From the cell containing the given text, extract its center point as [x, y] coordinate. 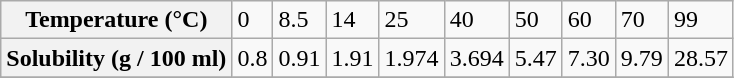
3.694 [476, 58]
40 [476, 20]
Temperature (°C) [116, 20]
50 [536, 20]
0.91 [300, 58]
1.91 [352, 58]
0 [252, 20]
8.5 [300, 20]
Solubility (g / 100 ml) [116, 58]
5.47 [536, 58]
7.30 [588, 58]
1.974 [412, 58]
28.57 [700, 58]
9.79 [642, 58]
70 [642, 20]
60 [588, 20]
14 [352, 20]
99 [700, 20]
25 [412, 20]
0.8 [252, 58]
